Output the [X, Y] coordinate of the center of the cell containing the given text.  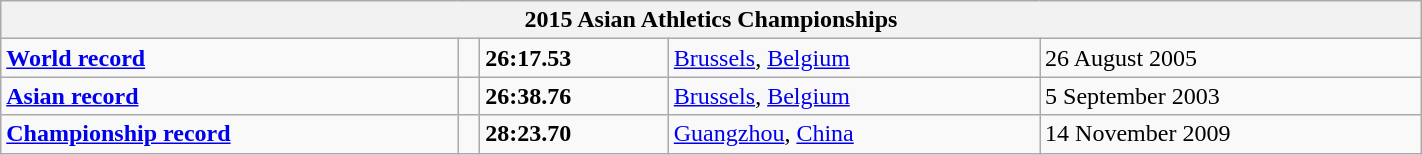
28:23.70 [574, 134]
26:38.76 [574, 96]
World record [230, 58]
5 September 2003 [1231, 96]
26 August 2005 [1231, 58]
26:17.53 [574, 58]
Asian record [230, 96]
Guangzhou, China [854, 134]
Championship record [230, 134]
2015 Asian Athletics Championships [711, 20]
14 November 2009 [1231, 134]
